Find where the given text appears and provide that cell's center as (x, y) coordinate. 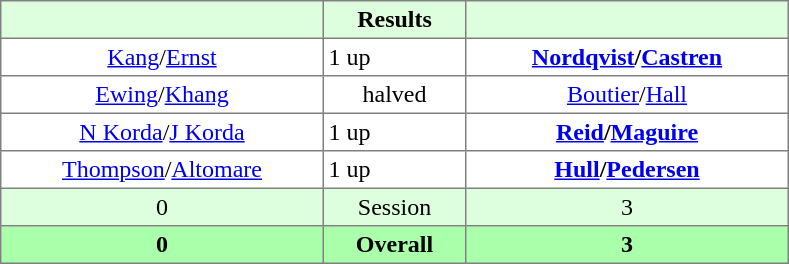
Kang/Ernst (162, 57)
N Korda/J Korda (162, 132)
Results (394, 20)
Thompson/Altomare (162, 170)
Nordqvist/Castren (627, 57)
Ewing/Khang (162, 95)
halved (394, 95)
Hull/Pedersen (627, 170)
Session (394, 207)
Boutier/Hall (627, 95)
Overall (394, 245)
Reid/Maguire (627, 132)
